Determine the (X, Y) coordinate at the center of the cell enclosing the given text.  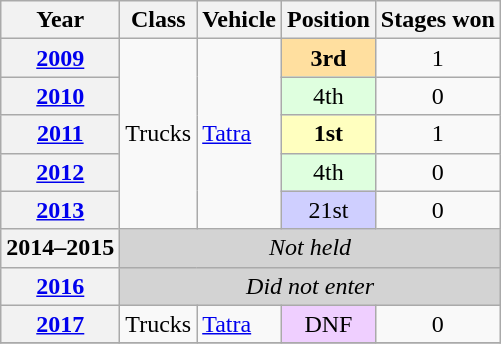
2011 (60, 134)
Not held (310, 248)
2010 (60, 96)
1st (329, 134)
Position (329, 20)
2017 (60, 324)
Year (60, 20)
Vehicle (240, 20)
Stages won (438, 20)
DNF (329, 324)
21st (329, 210)
3rd (329, 58)
Did not enter (310, 286)
2014–2015 (60, 248)
2013 (60, 210)
2009 (60, 58)
Class (158, 20)
2012 (60, 172)
2016 (60, 286)
